Pinpoint the cell where the given text exists, returning its (x, y) midpoint coordinate. 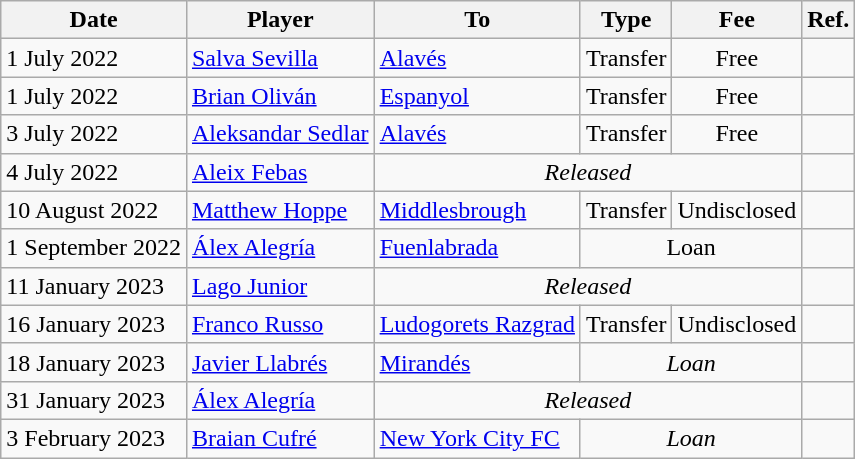
Type (626, 20)
Espanyol (477, 96)
Salva Sevilla (280, 58)
Matthew Hoppe (280, 210)
31 January 2023 (94, 400)
Ludogorets Razgrad (477, 324)
Date (94, 20)
Lago Junior (280, 286)
Mirandés (477, 362)
18 January 2023 (94, 362)
Middlesbrough (477, 210)
Player (280, 20)
Franco Russo (280, 324)
Javier Llabrés (280, 362)
11 January 2023 (94, 286)
10 August 2022 (94, 210)
Braian Cufré (280, 438)
3 February 2023 (94, 438)
Brian Oliván (280, 96)
3 July 2022 (94, 134)
Fuenlabrada (477, 248)
16 January 2023 (94, 324)
To (477, 20)
Ref. (828, 20)
Fee (737, 20)
New York City FC (477, 438)
Aleksandar Sedlar (280, 134)
4 July 2022 (94, 172)
Aleix Febas (280, 172)
1 September 2022 (94, 248)
